Find where the given text appears and provide that cell's center as (X, Y) coordinate. 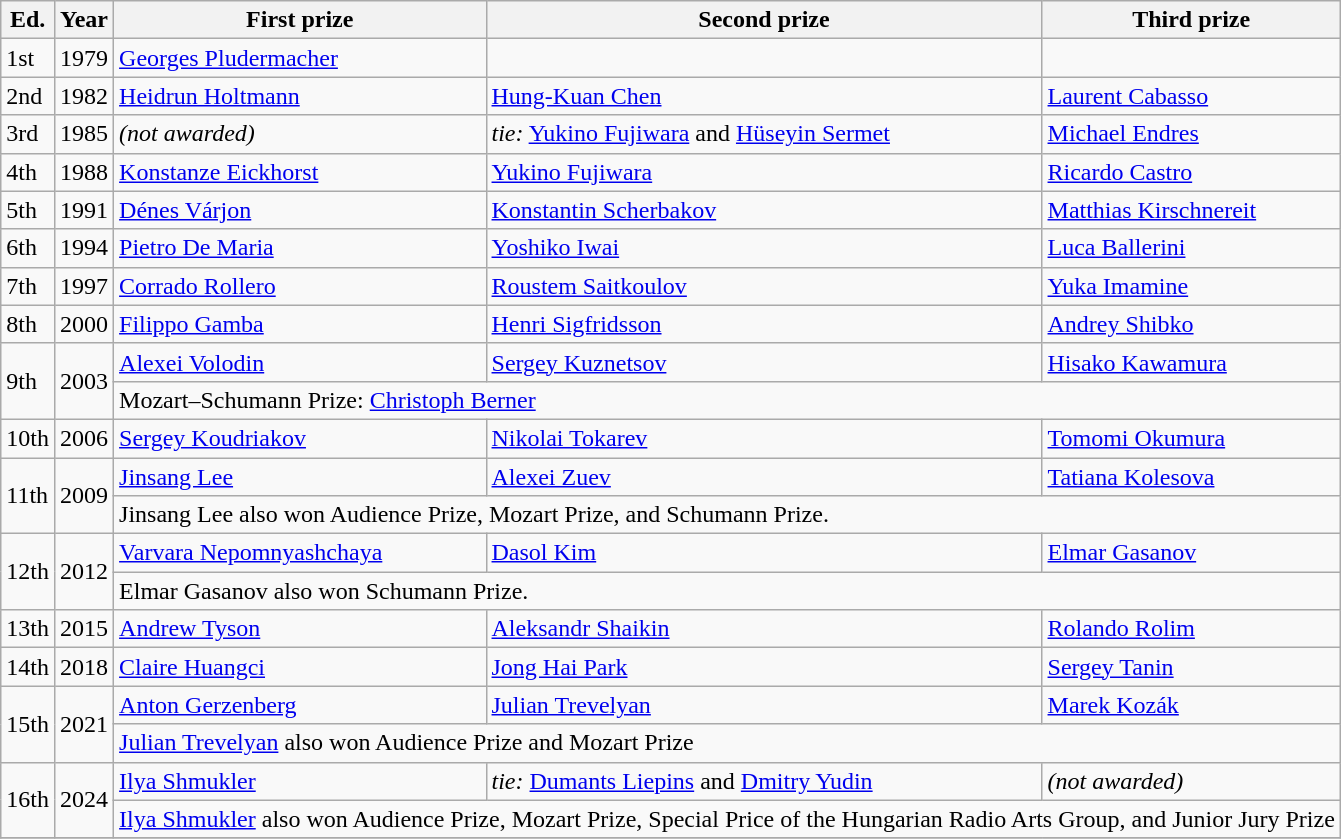
Andrey Shibko (1191, 324)
Tomomi Okumura (1191, 438)
7th (28, 286)
5th (28, 210)
1982 (84, 96)
Heidrun Holtmann (300, 96)
Konstantin Scherbakov (764, 210)
2024 (84, 800)
12th (28, 572)
Yuka Imamine (1191, 286)
1997 (84, 286)
tie: Yukino Fujiwara and Hüseyin Sermet (764, 134)
8th (28, 324)
2021 (84, 724)
tie: Dumants Liepins and Dmitry Yudin (764, 781)
Dénes Várjon (300, 210)
Tatiana Kolesova (1191, 477)
Jinsang Lee (300, 477)
Matthias Kirschnereit (1191, 210)
9th (28, 381)
2nd (28, 96)
Nikolai Tokarev (764, 438)
Third prize (1191, 20)
Elmar Gasanov also won Schumann Prize. (728, 591)
1st (28, 58)
6th (28, 248)
1988 (84, 172)
Roustem Saitkoulov (764, 286)
Jinsang Lee also won Audience Prize, Mozart Prize, and Schumann Prize. (728, 515)
Alexei Zuev (764, 477)
16th (28, 800)
1985 (84, 134)
2003 (84, 381)
Luca Ballerini (1191, 248)
Varvara Nepomnyashchaya (300, 553)
2015 (84, 629)
Sergey Koudriakov (300, 438)
15th (28, 724)
Yukino Fujiwara (764, 172)
Hung-Kuan Chen (764, 96)
2018 (84, 667)
Pietro De Maria (300, 248)
2009 (84, 496)
11th (28, 496)
Second prize (764, 20)
Elmar Gasanov (1191, 553)
Claire Huangci (300, 667)
Rolando Rolim (1191, 629)
Ilya Shmukler (300, 781)
2000 (84, 324)
First prize (300, 20)
Anton Gerzenberg (300, 705)
2006 (84, 438)
1979 (84, 58)
Henri Sigfridsson (764, 324)
Aleksandr Shaikin (764, 629)
Mozart–Schumann Prize: Christoph Berner (728, 400)
Ilya Shmukler also won Audience Prize, Mozart Prize, Special Price of the Hungarian Radio Arts Group, and Junior Jury Prize (728, 819)
Jong Hai Park (764, 667)
Year (84, 20)
1994 (84, 248)
Georges Pludermacher (300, 58)
Filippo Gamba (300, 324)
Corrado Rollero (300, 286)
2012 (84, 572)
4th (28, 172)
Konstanze Eickhorst (300, 172)
3rd (28, 134)
Marek Kozák (1191, 705)
1991 (84, 210)
Sergey Kuznetsov (764, 362)
Yoshiko Iwai (764, 248)
10th (28, 438)
Ricardo Castro (1191, 172)
Laurent Cabasso (1191, 96)
14th (28, 667)
Andrew Tyson (300, 629)
13th (28, 629)
Julian Trevelyan also won Audience Prize and Mozart Prize (728, 743)
Alexei Volodin (300, 362)
Dasol Kim (764, 553)
Ed. (28, 20)
Julian Trevelyan (764, 705)
Hisako Kawamura (1191, 362)
Sergey Tanin (1191, 667)
Michael Endres (1191, 134)
